Extract the [X, Y] coordinate from the center of the cell holding the provided text.  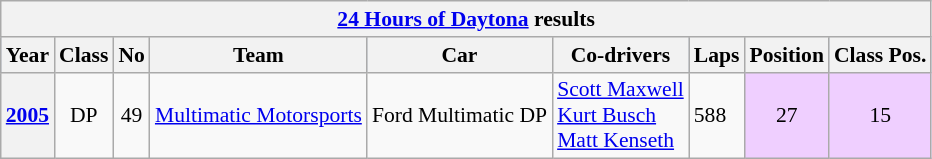
15 [880, 116]
24 Hours of Daytona results [466, 19]
No [132, 55]
Co-drivers [620, 55]
Class Pos. [880, 55]
2005 [28, 116]
Team [258, 55]
Position [786, 55]
Class [84, 55]
588 [717, 116]
Year [28, 55]
27 [786, 116]
Laps [717, 55]
Multimatic Motorsports [258, 116]
Ford Multimatic DP [460, 116]
49 [132, 116]
Car [460, 55]
Scott Maxwell Kurt Busch Matt Kenseth [620, 116]
DP [84, 116]
